Extract the [x, y] coordinate from the center of the cell holding the provided text.  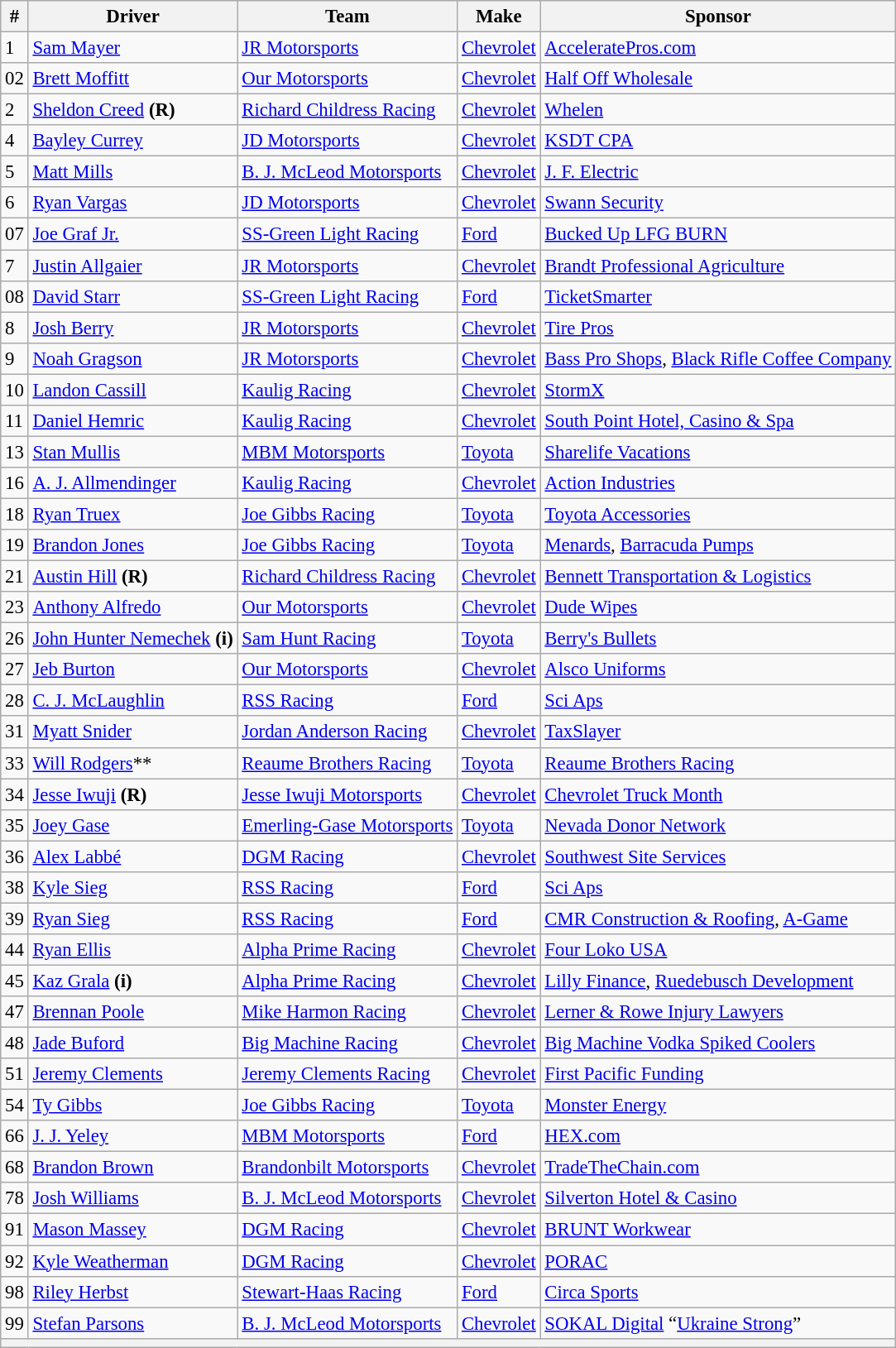
CMR Construction & Roofing, A-Game [718, 919]
StormX [718, 390]
Austin Hill (R) [132, 577]
07 [15, 234]
Alex Labbé [132, 856]
Half Off Wholesale [718, 79]
Menards, Barracuda Pumps [718, 545]
Jeb Burton [132, 669]
Tire Pros [718, 328]
38 [15, 888]
2 [15, 110]
Ty Gibbs [132, 1106]
Jeremy Clements [132, 1074]
Driver [132, 17]
08 [15, 296]
Stewart-Haas Racing [347, 1292]
Berry's Bullets [718, 639]
Sharelife Vacations [718, 452]
Bucked Up LFG BURN [718, 234]
78 [15, 1199]
Whelen [718, 110]
Stan Mullis [132, 452]
Kaz Grala (i) [132, 981]
Brandon Brown [132, 1168]
Kyle Weatherman [132, 1261]
Justin Allgaier [132, 266]
Lilly Finance, Ruedebusch Development [718, 981]
South Point Hotel, Casino & Spa [718, 421]
Ryan Vargas [132, 203]
Noah Gragson [132, 358]
Ryan Ellis [132, 950]
TaxSlayer [718, 732]
Kyle Sieg [132, 888]
Dude Wipes [718, 607]
Stefan Parsons [132, 1323]
31 [15, 732]
Jade Buford [132, 1043]
18 [15, 514]
J. J. Yeley [132, 1136]
# [15, 17]
39 [15, 919]
54 [15, 1106]
Four Loko USA [718, 950]
47 [15, 1012]
Joe Graf Jr. [132, 234]
Swann Security [718, 203]
Brandon Jones [132, 545]
92 [15, 1261]
7 [15, 266]
Josh Berry [132, 328]
99 [15, 1323]
9 [15, 358]
Bass Pro Shops, Black Rifle Coffee Company [718, 358]
44 [15, 950]
Mason Massey [132, 1230]
26 [15, 639]
28 [15, 701]
Silverton Hotel & Casino [718, 1199]
Big Machine Vodka Spiked Coolers [718, 1043]
6 [15, 203]
TicketSmarter [718, 296]
Emerling-Gase Motorsports [347, 825]
11 [15, 421]
Will Rodgers** [132, 763]
16 [15, 483]
51 [15, 1074]
Brennan Poole [132, 1012]
98 [15, 1292]
Brandonbilt Motorsports [347, 1168]
36 [15, 856]
1 [15, 48]
Bennett Transportation & Logistics [718, 577]
8 [15, 328]
Mike Harmon Racing [347, 1012]
Jordan Anderson Racing [347, 732]
A. J. Allmendinger [132, 483]
John Hunter Nemechek (i) [132, 639]
TradeTheChain.com [718, 1168]
Action Industries [718, 483]
KSDT CPA [718, 141]
Josh Williams [132, 1199]
34 [15, 794]
SOKAL Digital “Ukraine Strong” [718, 1323]
4 [15, 141]
J. F. Electric [718, 172]
Myatt Snider [132, 732]
66 [15, 1136]
HEX.com [718, 1136]
Nevada Donor Network [718, 825]
David Starr [132, 296]
First Pacific Funding [718, 1074]
27 [15, 669]
48 [15, 1043]
Circa Sports [718, 1292]
Make [499, 17]
45 [15, 981]
Sam Mayer [132, 48]
Jesse Iwuji Motorsports [347, 794]
AcceleratePros.com [718, 48]
Sponsor [718, 17]
Southwest Site Services [718, 856]
23 [15, 607]
Bayley Currey [132, 141]
19 [15, 545]
33 [15, 763]
PORAC [718, 1261]
Chevrolet Truck Month [718, 794]
35 [15, 825]
Lerner & Rowe Injury Lawyers [718, 1012]
Monster Energy [718, 1106]
Daniel Hemric [132, 421]
BRUNT Workwear [718, 1230]
C. J. McLaughlin [132, 701]
Toyota Accessories [718, 514]
Team [347, 17]
Ryan Sieg [132, 919]
Sheldon Creed (R) [132, 110]
Big Machine Racing [347, 1043]
02 [15, 79]
21 [15, 577]
Alsco Uniforms [718, 669]
Jeremy Clements Racing [347, 1074]
Brandt Professional Agriculture [718, 266]
10 [15, 390]
68 [15, 1168]
Jesse Iwuji (R) [132, 794]
Brett Moffitt [132, 79]
Sam Hunt Racing [347, 639]
Riley Herbst [132, 1292]
13 [15, 452]
5 [15, 172]
Ryan Truex [132, 514]
Anthony Alfredo [132, 607]
Matt Mills [132, 172]
91 [15, 1230]
Joey Gase [132, 825]
Landon Cassill [132, 390]
